Return [x, y] of the center of cell containing provided text 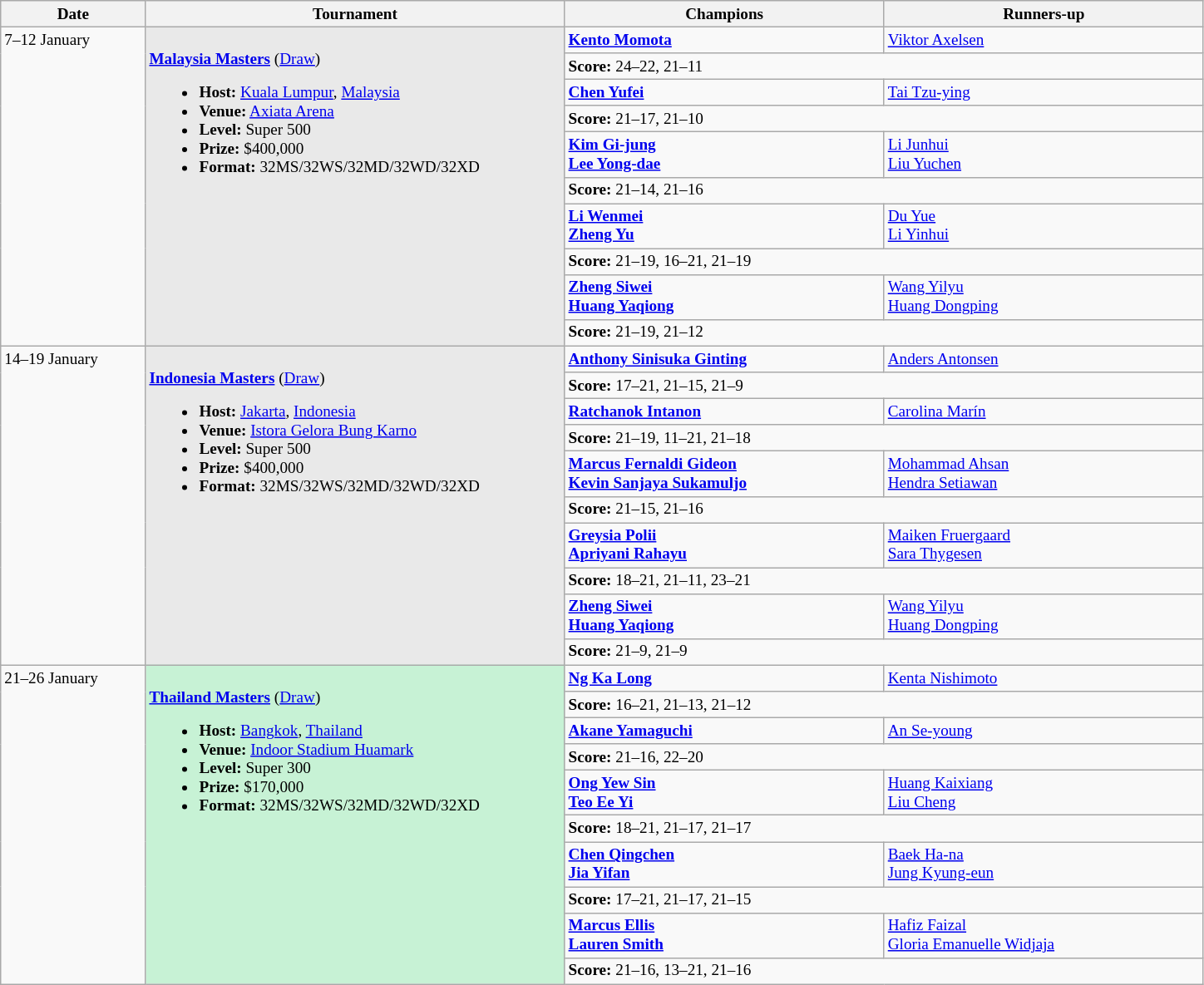
Carolina Marín [1044, 411]
Score: 21–17, 21–10 [884, 119]
Kenta Nishimoto [1044, 678]
Score: 17–21, 21–15, 21–9 [884, 386]
Score: 21–16, 13–21, 21–16 [884, 971]
Ratchanok Intanon [724, 411]
Marcus Ellis Lauren Smith [724, 935]
Date [73, 14]
Ng Ka Long [724, 678]
Thailand Masters (Draw)Host: Bangkok, ThailandVenue: Indoor Stadium HuamarkLevel: Super 300Prize: $170,000Format: 32MS/32WS/32MD/32WD/32XD [355, 825]
Baek Ha-na Jung Kyung-eun [1044, 864]
Tournament [355, 14]
Hafiz Faizal Gloria Emanuelle Widjaja [1044, 935]
Score: 21–19, 11–21, 21–18 [884, 438]
Score: 17–21, 21–17, 21–15 [884, 899]
Anders Antonsen [1044, 359]
Huang Kaixiang Liu Cheng [1044, 793]
Li Wenmei Zheng Yu [724, 226]
Kento Momota [724, 40]
Viktor Axelsen [1044, 40]
21–26 January [73, 825]
Score: 21–15, 21–16 [884, 510]
Indonesia Masters (Draw)Host: Jakarta, IndonesiaVenue: Istora Gelora Bung KarnoLevel: Super 500Prize: $400,000Format: 32MS/32WS/32MD/32WD/32XD [355, 505]
Score: 18–21, 21–17, 21–17 [884, 829]
Score: 21–14, 21–16 [884, 190]
Score: 16–21, 21–13, 21–12 [884, 705]
Marcus Fernaldi Gideon Kevin Sanjaya Sukamuljo [724, 474]
Score: 21–16, 22–20 [884, 757]
Malaysia Masters (Draw)Host: Kuala Lumpur, MalaysiaVenue: Axiata ArenaLevel: Super 500Prize: $400,000Format: 32MS/32WS/32MD/32WD/32XD [355, 186]
Greysia Polii Apriyani Rahayu [724, 544]
14–19 January [73, 505]
Score: 18–21, 21–11, 23–21 [884, 581]
Kim Gi-jung Lee Yong-dae [724, 155]
Ong Yew Sin Teo Ee Yi [724, 793]
Score: 24–22, 21–11 [884, 66]
Champions [724, 14]
7–12 January [73, 186]
Du Yue Li Yinhui [1044, 226]
Tai Tzu-ying [1044, 92]
Runners-up [1044, 14]
Mohammad Ahsan Hendra Setiawan [1044, 474]
Chen Yufei [724, 92]
Akane Yamaguchi [724, 731]
Li Junhui Liu Yuchen [1044, 155]
An Se-young [1044, 731]
Anthony Sinisuka Ginting [724, 359]
Maiken Fruergaard Sara Thygesen [1044, 544]
Chen Qingchen Jia Yifan [724, 864]
Score: 21–9, 21–9 [884, 652]
Score: 21–19, 16–21, 21–19 [884, 262]
Score: 21–19, 21–12 [884, 332]
